Determine the (x, y) coordinate at the center of the cell enclosing the given text.  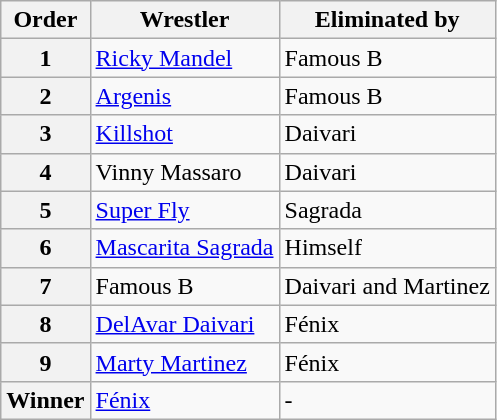
9 (46, 362)
Mascarita Sagrada (184, 248)
Marty Martinez (184, 362)
DelAvar Daivari (184, 324)
6 (46, 248)
Killshot (184, 134)
Sagrada (387, 210)
Eliminated by (387, 20)
Ricky Mandel (184, 58)
5 (46, 210)
4 (46, 172)
2 (46, 96)
Wrestler (184, 20)
- (387, 400)
Daivari and Martinez (387, 286)
Argenis (184, 96)
7 (46, 286)
Order (46, 20)
1 (46, 58)
3 (46, 134)
Super Fly (184, 210)
Winner (46, 400)
Vinny Massaro (184, 172)
8 (46, 324)
Himself (387, 248)
